Identify which cell holds the provided text, then report its (x, y) central coordinate. 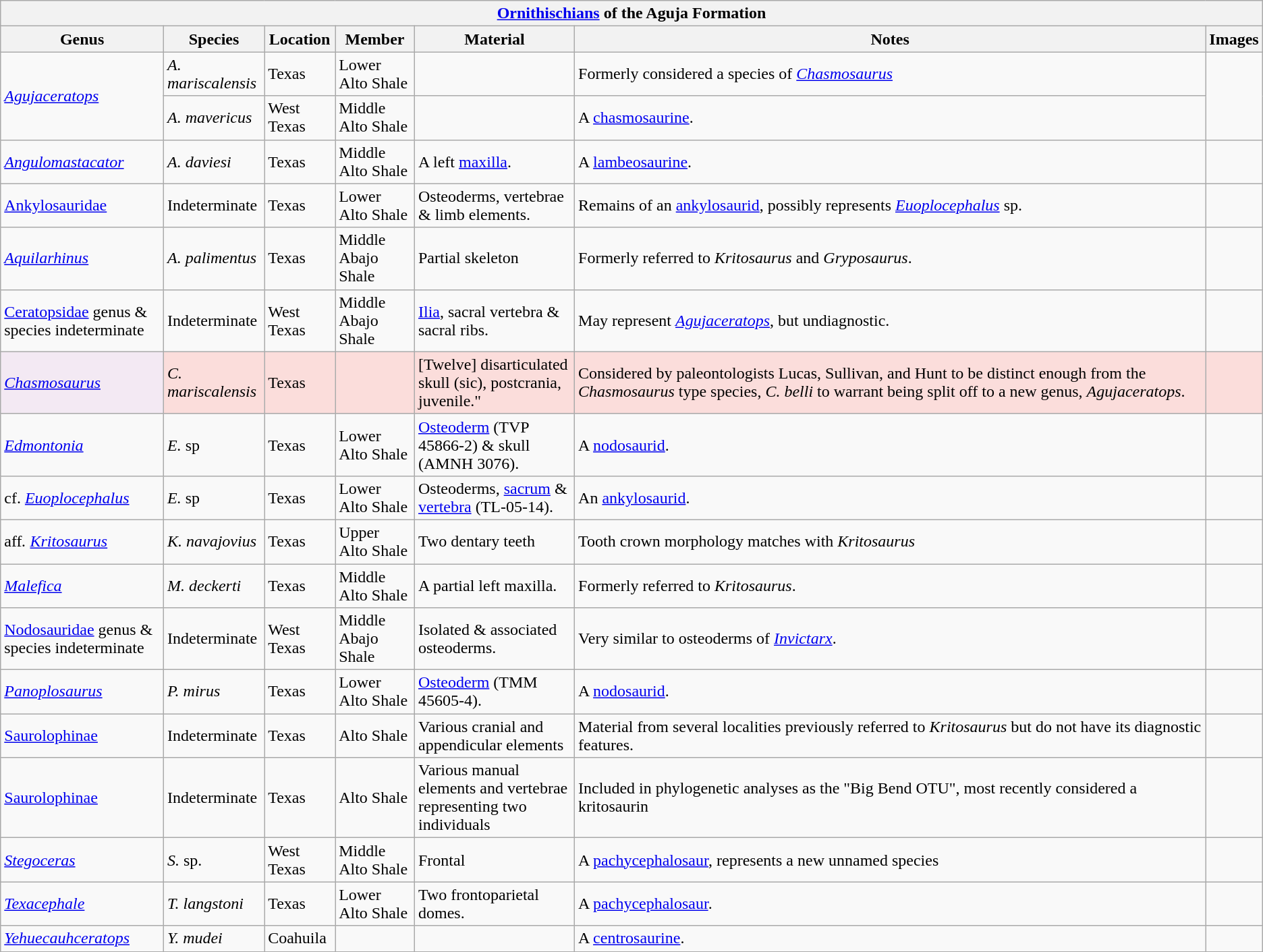
Notes (891, 39)
Remains of an ankylosaurid, possibly represents Euoplocephalus sp. (891, 205)
Osteoderms, sacrum & vertebra (TL-05-14). (494, 498)
A pachycephalosaur, represents a new unnamed species (891, 860)
A partial left maxilla. (494, 586)
Stegoceras (82, 860)
A left maxilla. (494, 162)
Ilia, sacral vertebra & sacral ribs. (494, 320)
May represent Agujaceratops, but undiagnostic. (891, 320)
Yehuecauhceratops (82, 939)
Angulomastacator (82, 162)
Genus (82, 39)
Formerly referred to Kritosaurus and Gryposaurus. (891, 258)
Ornithischians of the Aguja Formation (631, 13)
Included in phylogenetic analyses as the "Big Bend OTU", most recently considered a kritosaurin (891, 797)
Osteoderm (TMM 45605-4). (494, 692)
Upper Alto Shale (375, 541)
A centrosaurine. (891, 939)
Chasmosaurus (82, 383)
Agujaceratops (82, 96)
Partial skeleton (494, 258)
Various cranial and appendicular elements (494, 735)
A pachycephalosaur. (891, 904)
An ankylosaurid. (891, 498)
Two dentary teeth (494, 541)
cf. Euoplocephalus (82, 498)
Very similar to osteoderms of Invictarx. (891, 639)
Material (494, 39)
A lambeosaurine. (891, 162)
Ankylosauridae (82, 205)
M. deckerti (213, 586)
Edmontonia (82, 445)
A. palimentus (213, 258)
Osteoderm (TVP 45866-2) & skull (AMNH 3076). (494, 445)
Images (1234, 39)
C. mariscalensis (213, 383)
A. mavericus (213, 117)
Ceratopsidae genus & species indeterminate (82, 320)
Formerly considered a species of Chasmosaurus (891, 74)
Coahuila (300, 939)
A. daviesi (213, 162)
Formerly referred to Kritosaurus. (891, 586)
Tooth crown morphology matches with Kritosaurus (891, 541)
S. sp. (213, 860)
K. navajovius (213, 541)
Various manual elements and vertebrae representing two individuals (494, 797)
Two frontoparietal domes. (494, 904)
A. mariscalensis (213, 74)
T. langstoni (213, 904)
Material from several localities previously referred to Kritosaurus but do not have its diagnostic features. (891, 735)
Panoplosaurus (82, 692)
Osteoderms, vertebrae & limb elements. (494, 205)
Nodosauridae genus & species indeterminate (82, 639)
Species (213, 39)
aff. Kritosaurus (82, 541)
A chasmosaurine. (891, 117)
Member (375, 39)
Frontal (494, 860)
Malefica (82, 586)
Isolated & associated osteoderms. (494, 639)
Texacephale (82, 904)
Location (300, 39)
[Twelve] disarticulated skull (sic), postcrania, juvenile." (494, 383)
Aquilarhinus (82, 258)
P. mirus (213, 692)
Y. mudei (213, 939)
